Return the [x, y] coordinate for the center point of the cell that contains the specified text.  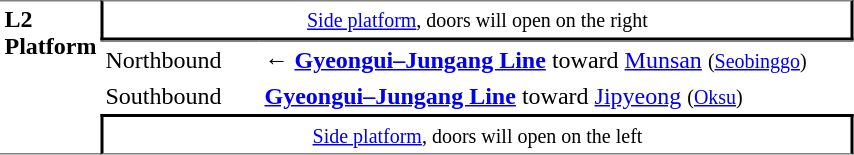
Gyeongui–Jungang Line toward Jipyeong (Oksu) [557, 96]
Side platform, doors will open on the left [478, 134]
Northbound [180, 59]
Southbound [180, 96]
L2Platform [50, 77]
← Gyeongui–Jungang Line toward Munsan (Seobinggo) [557, 59]
Side platform, doors will open on the right [478, 20]
